Return (X, Y) of the center of cell containing provided text 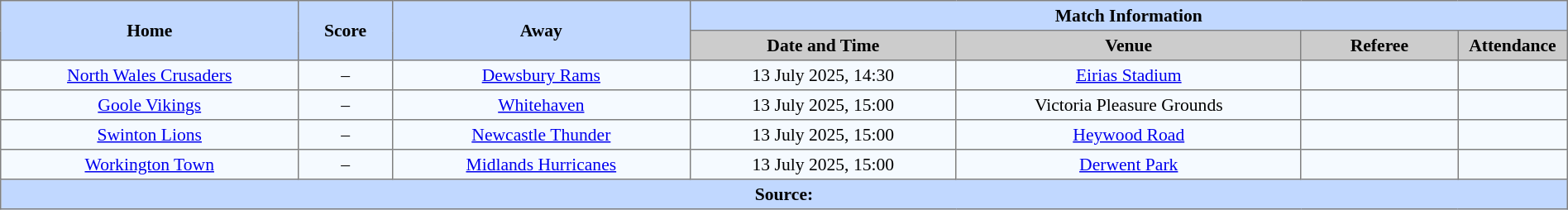
Source: (784, 194)
North Wales Crusaders (150, 75)
Midlands Hurricanes (541, 165)
Goole Vikings (150, 105)
13 July 2025, 14:30 (823, 75)
Date and Time (823, 45)
Score (346, 31)
Match Information (1128, 16)
Workington Town (150, 165)
Eirias Stadium (1128, 75)
Home (150, 31)
Swinton Lions (150, 135)
Victoria Pleasure Grounds (1128, 105)
Attendance (1513, 45)
Whitehaven (541, 105)
Referee (1379, 45)
Venue (1128, 45)
Derwent Park (1128, 165)
Newcastle Thunder (541, 135)
Dewsbury Rams (541, 75)
Heywood Road (1128, 135)
Away (541, 31)
